Determine the (X, Y) coordinate at the center of the cell enclosing the given text.  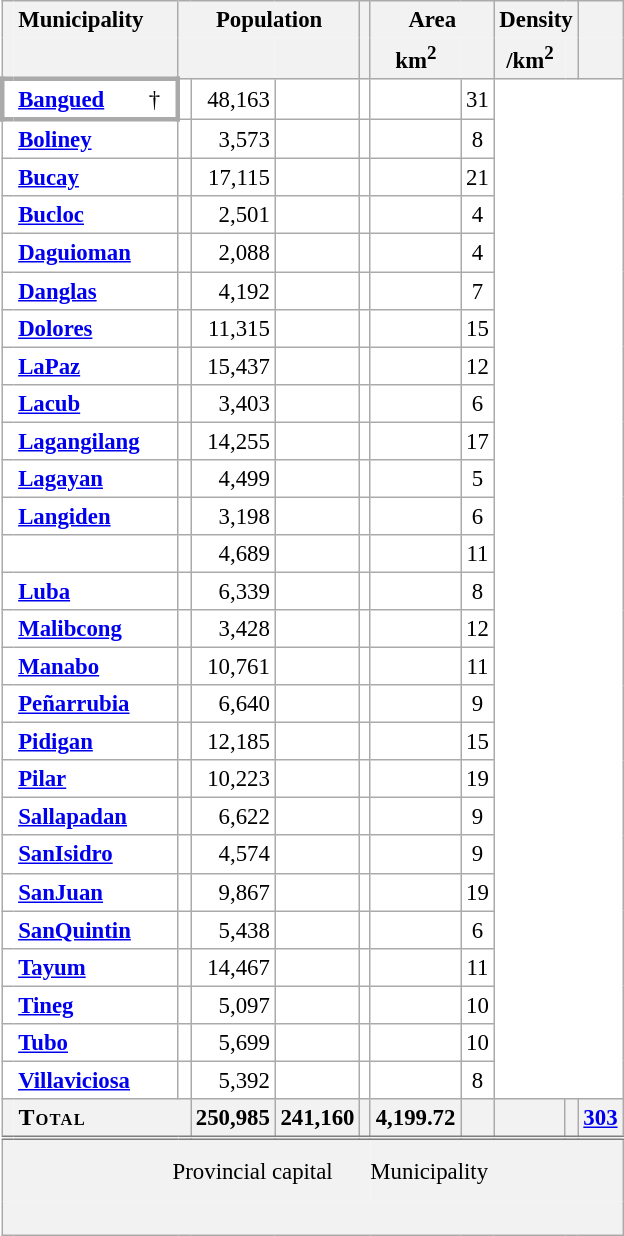
Pidigan (96, 742)
3,403 (232, 403)
303 (600, 1119)
/km2 (530, 58)
Tubo (96, 1043)
5,699 (232, 1043)
6,339 (232, 591)
Lagayan (96, 479)
SanJuan (96, 892)
3,198 (232, 516)
14,255 (232, 441)
Population (268, 20)
Bucloc (96, 215)
Provincial capital (252, 1170)
km2 (415, 58)
Pilar (96, 779)
Lacub (96, 403)
Manabo (96, 667)
Danglas (96, 291)
3,428 (232, 629)
Bucay (96, 178)
3,573 (232, 140)
Dolores (96, 328)
Bangued (74, 100)
6,622 (232, 817)
Total (102, 1119)
17 (478, 441)
Luba (96, 591)
Peñarrubia (96, 704)
Boliney (96, 140)
Malibcong (96, 629)
SanQuintin (96, 930)
250,985 (232, 1119)
48,163 (232, 100)
Daguioman (96, 253)
4,192 (232, 291)
4,574 (232, 855)
Villaviciosa (96, 1080)
15,437 (232, 366)
Density (536, 20)
11,315 (232, 328)
7 (478, 291)
Lagangilang (96, 441)
4,199.72 (415, 1119)
4,689 (232, 554)
4,499 (232, 479)
17,115 (232, 178)
6,640 (232, 704)
21 (478, 178)
241,160 (318, 1119)
5 (478, 479)
SanIsidro (96, 855)
† (157, 100)
Tayum (96, 967)
9,867 (232, 892)
LaPaz (96, 366)
14,467 (232, 967)
Area (432, 20)
2,501 (232, 215)
2,088 (232, 253)
Sallapadan (96, 817)
5,438 (232, 930)
Tineg (96, 1005)
Langiden (96, 516)
5,392 (232, 1080)
10,761 (232, 667)
12,185 (232, 742)
31 (478, 100)
5,097 (232, 1005)
10,223 (232, 779)
